Detect which cell encompasses the target text, then output its [x, y] center coordinate. 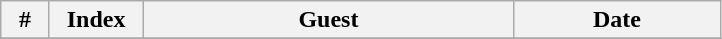
# [26, 20]
Guest [328, 20]
Index [96, 20]
Date [617, 20]
